For the text-containing cell, return its midpoint in (x, y) coordinate format. 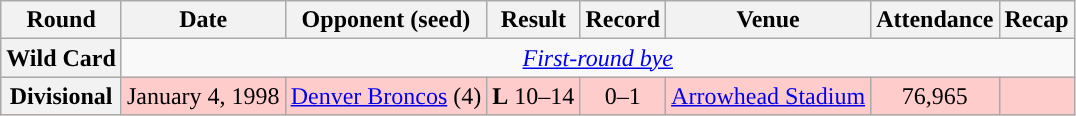
Result (534, 20)
First-round bye (598, 58)
L 10–14 (534, 96)
Round (62, 20)
0–1 (623, 96)
Arrowhead Stadium (768, 96)
Wild Card (62, 58)
Denver Broncos (4) (386, 96)
Opponent (seed) (386, 20)
January 4, 1998 (203, 96)
Venue (768, 20)
Date (203, 20)
Record (623, 20)
Divisional (62, 96)
Recap (1036, 20)
76,965 (935, 96)
Attendance (935, 20)
